Detect which cell encompasses the target text, then output its [x, y] center coordinate. 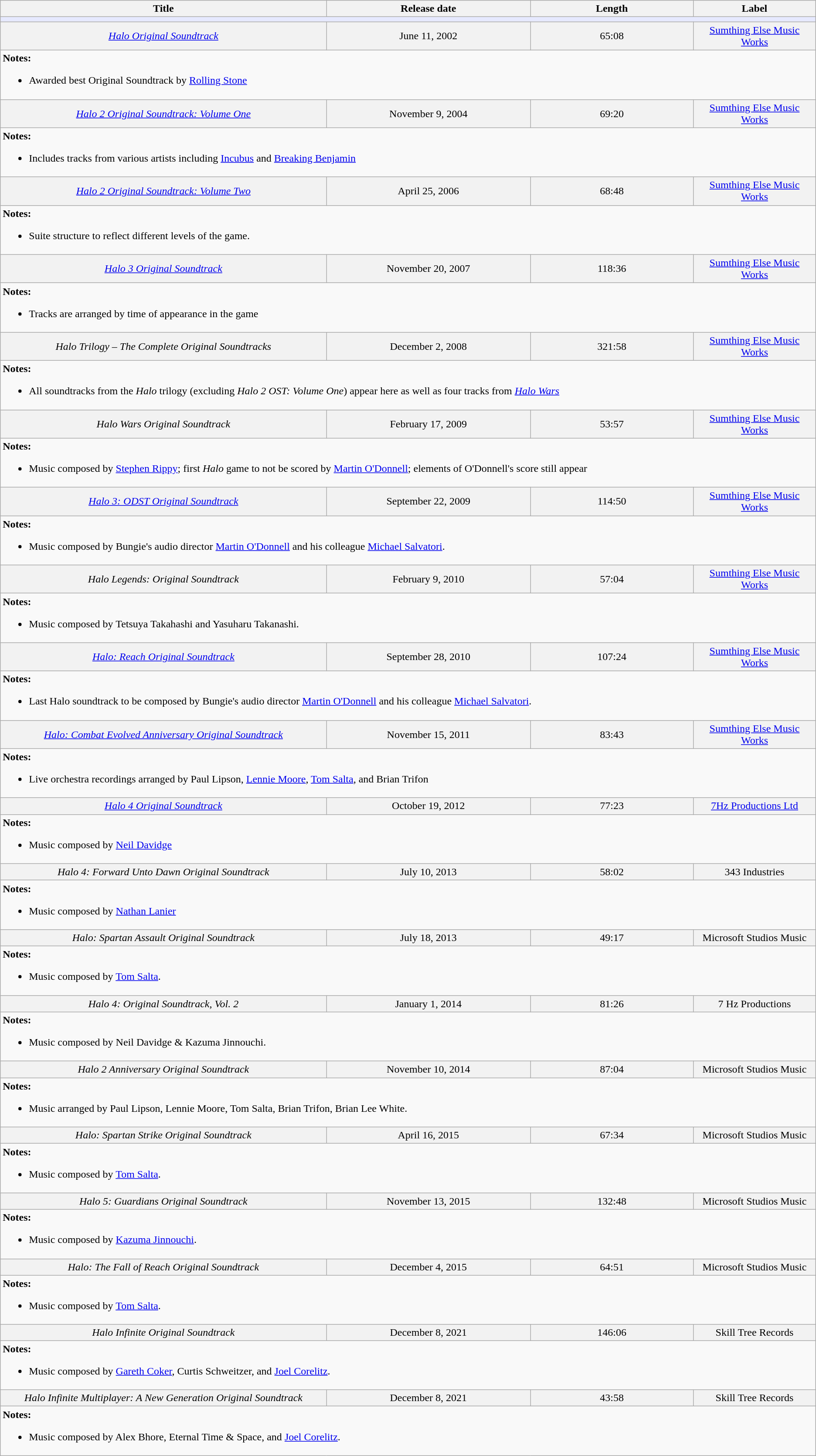
Halo: Spartan Assault Original Soundtrack [163, 938]
Notes:Music arranged by Paul Lipson, Lennie Moore, Tom Salta, Brian Trifon, Brian Lee White. [408, 1102]
Halo 5: Guardians Original Soundtrack [163, 1201]
83:43 [612, 735]
7 Hz Productions [755, 1003]
Notes:Live orchestra recordings arranged by Paul Lipson, Lennie Moore, Tom Salta, and Brian Trifon [408, 773]
December 2, 2008 [428, 346]
July 10, 2013 [428, 872]
Notes:Includes tracks from various artists including Incubus and Breaking Benjamin [408, 152]
69:20 [612, 113]
Halo: Spartan Strike Original Soundtrack [163, 1135]
68:48 [612, 191]
Halo: Reach Original Soundtrack [163, 657]
June 11, 2002 [428, 36]
Halo Infinite Multiplayer: A New Generation Original Soundtrack [163, 1398]
321:58 [612, 346]
September 22, 2009 [428, 502]
Notes:Music composed by Alex Bhore, Eternal Time & Space, and Joel Corelitz. [408, 1431]
Notes:Last Halo soundtrack to be composed by Bungie's audio director Martin O'Donnell and his colleague Michael Salvatori. [408, 695]
114:50 [612, 502]
January 1, 2014 [428, 1003]
July 18, 2013 [428, 938]
September 28, 2010 [428, 657]
64:51 [612, 1267]
Halo 3: ODST Original Soundtrack [163, 502]
81:26 [612, 1003]
87:04 [612, 1070]
Notes:Music composed by Nathan Lanier [408, 904]
77:23 [612, 806]
November 13, 2015 [428, 1201]
October 19, 2012 [428, 806]
118:36 [612, 268]
53:57 [612, 423]
Notes:Music composed by Kazuma Jinnouchi. [408, 1234]
Notes:Music composed by Gareth Coker, Curtis Schweitzer, and Joel Corelitz. [408, 1365]
Title [163, 9]
65:08 [612, 36]
Label [755, 9]
Notes:Music composed by Bungie's audio director Martin O'Donnell and his colleague Michael Salvatori. [408, 540]
Halo 4: Forward Unto Dawn Original Soundtrack [163, 872]
58:02 [612, 872]
Halo Trilogy – The Complete Original Soundtracks [163, 346]
Halo 2 Original Soundtrack: Volume One [163, 113]
343 Industries [755, 872]
Halo 2 Anniversary Original Soundtrack [163, 1070]
April 25, 2006 [428, 191]
Halo 2 Original Soundtrack: Volume Two [163, 191]
Halo 4: Original Soundtrack, Vol. 2 [163, 1003]
Halo: The Fall of Reach Original Soundtrack [163, 1267]
Halo Infinite Original Soundtrack [163, 1332]
Halo 4 Original Soundtrack [163, 806]
43:58 [612, 1398]
November 10, 2014 [428, 1070]
April 16, 2015 [428, 1135]
Halo 3 Original Soundtrack [163, 268]
132:48 [612, 1201]
November 15, 2011 [428, 735]
November 20, 2007 [428, 268]
Notes:Music composed by Stephen Rippy; first Halo game to not be scored by Martin O'Donnell; elements of O'Donnell's score still appear [408, 463]
Notes:Awarded best Original Soundtrack by Rolling Stone [408, 75]
Halo Legends: Original Soundtrack [163, 579]
Halo Original Soundtrack [163, 36]
Release date [428, 9]
49:17 [612, 938]
Notes:Music composed by Neil Davidge & Kazuma Jinnouchi. [408, 1037]
Halo Wars Original Soundtrack [163, 423]
107:24 [612, 657]
146:06 [612, 1332]
February 17, 2009 [428, 423]
Notes:All soundtracks from the Halo trilogy (excluding Halo 2 OST: Volume One) appear here as well as four tracks from Halo Wars [408, 385]
Notes:Suite structure to reflect different levels of the game. [408, 230]
Length [612, 9]
67:34 [612, 1135]
Notes:Music composed by Tetsuya Takahashi and Yasuharu Takanashi. [408, 618]
Halo: Combat Evolved Anniversary Original Soundtrack [163, 735]
November 9, 2004 [428, 113]
February 9, 2010 [428, 579]
December 4, 2015 [428, 1267]
7Hz Productions Ltd [755, 806]
Notes:Music composed by Neil Davidge [408, 839]
Notes:Tracks are arranged by time of appearance in the game [408, 308]
57:04 [612, 579]
